Identify which cell holds the provided text, then report its [X, Y] central coordinate. 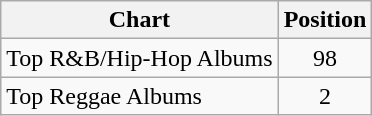
Chart [140, 20]
98 [325, 58]
Top R&B/Hip-Hop Albums [140, 58]
Position [325, 20]
2 [325, 96]
Top Reggae Albums [140, 96]
